From the cell containing the given text, extract its center point as [x, y] coordinate. 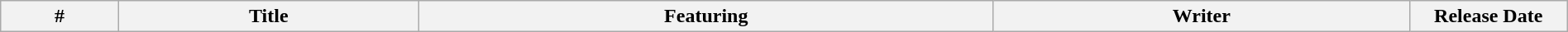
Featuring [706, 16]
Title [268, 16]
# [60, 16]
Writer [1201, 16]
Release Date [1489, 16]
